Determine the (X, Y) coordinate at the center of the cell enclosing the given text.  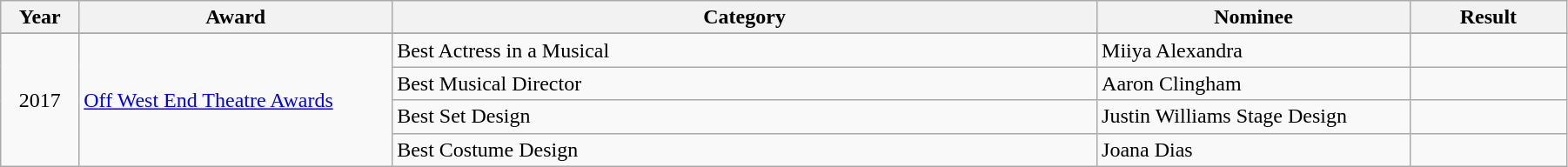
Best Set Design (745, 117)
Miiya Alexandra (1254, 50)
2017 (40, 100)
Justin Williams Stage Design (1254, 117)
Off West End Theatre Awards (236, 100)
Nominee (1254, 17)
Best Costume Design (745, 150)
Best Actress in a Musical (745, 50)
Result (1488, 17)
Aaron Clingham (1254, 83)
Joana Dias (1254, 150)
Year (40, 17)
Best Musical Director (745, 83)
Award (236, 17)
Category (745, 17)
